Search for the cell housing the specified text and yield its (X, Y) center coordinate. 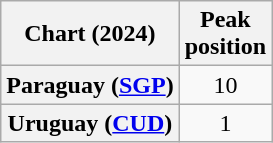
Uruguay (CUD) (90, 123)
1 (225, 123)
Peakposition (225, 34)
10 (225, 85)
Paraguay (SGP) (90, 85)
Chart (2024) (90, 34)
